From the cell containing the given text, extract its center point as [x, y] coordinate. 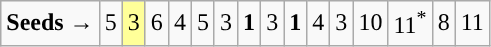
11* [410, 24]
6 [156, 24]
10 [370, 24]
Seeds → [50, 24]
11 [472, 24]
8 [444, 24]
